For the text-containing cell, return its midpoint in [x, y] coordinate format. 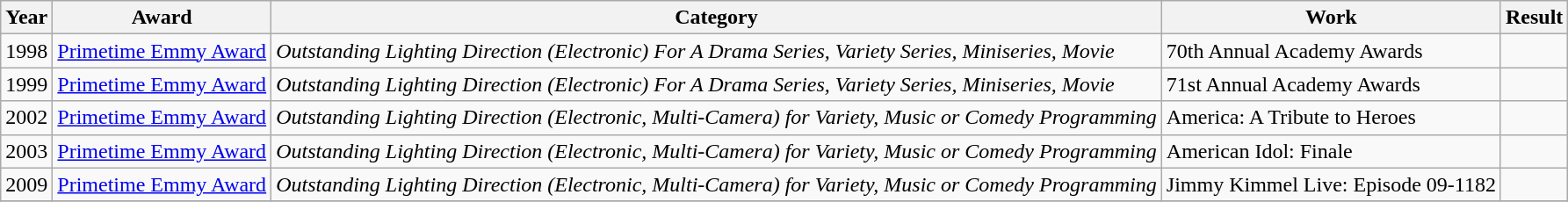
Work [1331, 18]
2002 [26, 118]
2009 [26, 184]
71st Annual Academy Awards [1331, 84]
America: A Tribute to Heroes [1331, 118]
American Idol: Finale [1331, 151]
Category [717, 18]
1998 [26, 51]
Award [162, 18]
1999 [26, 84]
Jimmy Kimmel Live: Episode 09-1182 [1331, 184]
70th Annual Academy Awards [1331, 51]
Year [26, 18]
2003 [26, 151]
Result [1534, 18]
